Capture the cell that displays the provided text and extract its [x, y] central coordinate. 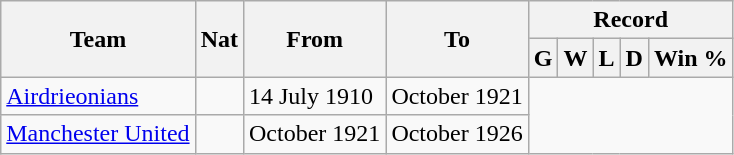
W [576, 58]
From [314, 39]
Win % [690, 58]
To [457, 39]
Manchester United [98, 134]
Record [630, 20]
D [634, 58]
Airdrieonians [98, 96]
G [543, 58]
Nat [219, 39]
14 July 1910 [314, 96]
Team [98, 39]
L [606, 58]
October 1926 [457, 134]
